Pinpoint the cell where the given text exists, returning its (x, y) midpoint coordinate. 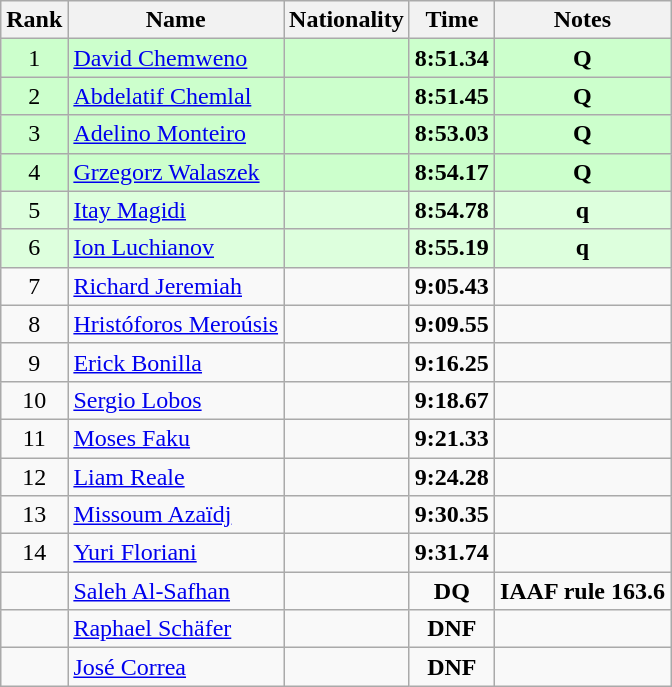
Missoum Azaïdj (176, 515)
8:54.78 (452, 210)
Liam Reale (176, 477)
10 (34, 400)
Itay Magidi (176, 210)
Name (176, 20)
9:21.33 (452, 438)
José Correa (176, 667)
IAAF rule 163.6 (582, 591)
Moses Faku (176, 438)
Abdelatif Chemlal (176, 96)
9:05.43 (452, 286)
Yuri Floriani (176, 553)
Grzegorz Walaszek (176, 172)
13 (34, 515)
Richard Jeremiah (176, 286)
9:18.67 (452, 400)
5 (34, 210)
9:16.25 (452, 362)
8 (34, 324)
9:09.55 (452, 324)
8:51.34 (452, 58)
David Chemweno (176, 58)
8:53.03 (452, 134)
9:24.28 (452, 477)
Notes (582, 20)
8:51.45 (452, 96)
Sergio Lobos (176, 400)
Hristóforos Meroúsis (176, 324)
8:55.19 (452, 248)
Rank (34, 20)
Raphael Schäfer (176, 629)
Saleh Al-Safhan (176, 591)
14 (34, 553)
Time (452, 20)
9:30.35 (452, 515)
11 (34, 438)
12 (34, 477)
9:31.74 (452, 553)
8:54.17 (452, 172)
Erick Bonilla (176, 362)
Adelino Monteiro (176, 134)
4 (34, 172)
DQ (452, 591)
2 (34, 96)
1 (34, 58)
Nationality (347, 20)
3 (34, 134)
6 (34, 248)
Ion Luchianov (176, 248)
7 (34, 286)
9 (34, 362)
